Pinpoint the cell where the given text exists, returning its (X, Y) midpoint coordinate. 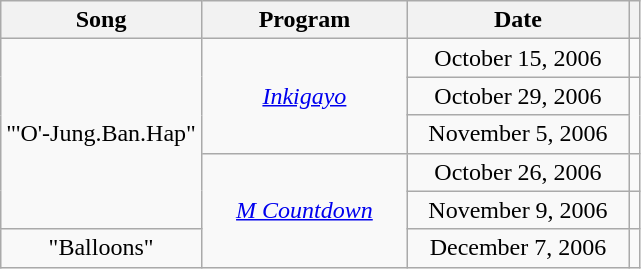
M Countdown (304, 210)
"'O'-Jung.Ban.Hap" (102, 134)
December 7, 2006 (518, 248)
Program (304, 20)
Song (102, 20)
November 9, 2006 (518, 210)
Date (518, 20)
Inkigayo (304, 96)
October 15, 2006 (518, 58)
October 26, 2006 (518, 172)
November 5, 2006 (518, 134)
October 29, 2006 (518, 96)
"Balloons" (102, 248)
